Locate the cell with the specified text and output its (x, y) center coordinate. 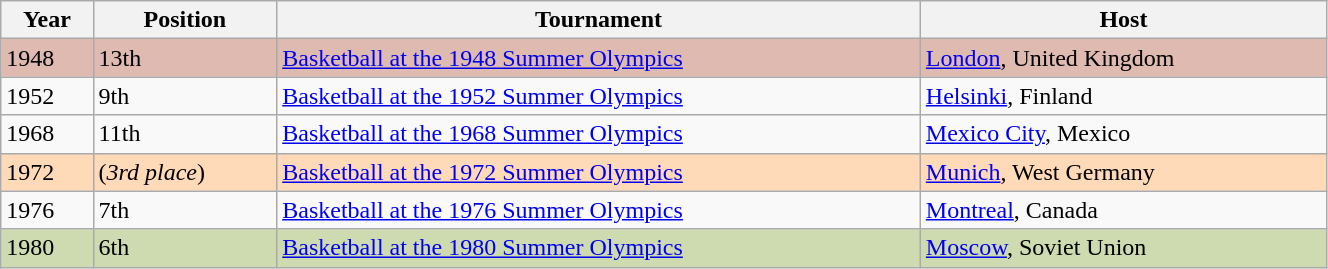
Montreal, Canada (1123, 210)
Basketball at the 1972 Summer Olympics (599, 172)
(3rd place) (185, 172)
1968 (47, 134)
7th (185, 210)
Moscow, Soviet Union (1123, 248)
Mexico City, Mexico (1123, 134)
1976 (47, 210)
13th (185, 58)
Basketball at the 1968 Summer Olympics (599, 134)
Helsinki, Finland (1123, 96)
11th (185, 134)
London, United Kingdom (1123, 58)
Basketball at the 1980 Summer Olympics (599, 248)
1972 (47, 172)
1948 (47, 58)
Position (185, 20)
1952 (47, 96)
Tournament (599, 20)
Basketball at the 1948 Summer Olympics (599, 58)
Host (1123, 20)
Munich, West Germany (1123, 172)
Year (47, 20)
6th (185, 248)
1980 (47, 248)
Basketball at the 1976 Summer Olympics (599, 210)
9th (185, 96)
Basketball at the 1952 Summer Olympics (599, 96)
